Detect which cell encompasses the target text, then output its (X, Y) center coordinate. 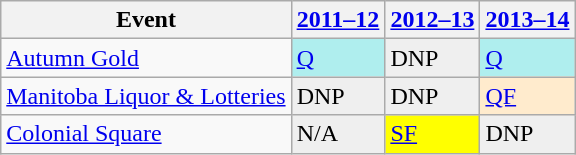
QF (528, 96)
Colonial Square (146, 134)
Autumn Gold (146, 58)
N/A (338, 134)
2012–13 (432, 20)
2013–14 (528, 20)
Event (146, 20)
Manitoba Liquor & Lotteries (146, 96)
SF (432, 134)
2011–12 (338, 20)
